Detect which cell encompasses the target text, then output its (x, y) center coordinate. 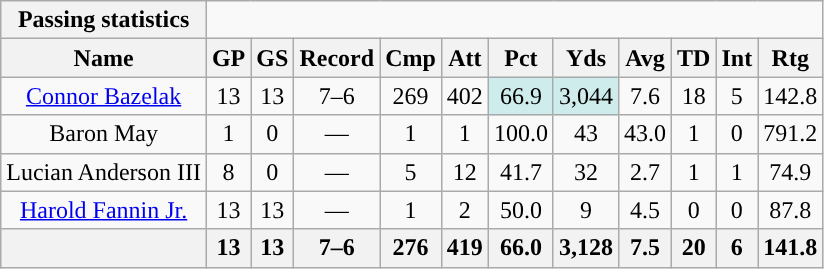
18 (694, 96)
141.8 (790, 248)
Pct (520, 58)
6 (737, 248)
43.0 (646, 134)
402 (464, 96)
2.7 (646, 172)
GS (272, 58)
66.0 (520, 248)
4.5 (646, 210)
Passing statistics (104, 20)
3,044 (586, 96)
41.7 (520, 172)
20 (694, 248)
Yds (586, 58)
9 (586, 210)
Int (737, 58)
8 (228, 172)
Connor Bazelak (104, 96)
7.5 (646, 248)
419 (464, 248)
Name (104, 58)
12 (464, 172)
TD (694, 58)
3,128 (586, 248)
50.0 (520, 210)
87.8 (790, 210)
2 (464, 210)
100.0 (520, 134)
276 (411, 248)
142.8 (790, 96)
74.9 (790, 172)
32 (586, 172)
Avg (646, 58)
Harold Fannin Jr. (104, 210)
Lucian Anderson III (104, 172)
Baron May (104, 134)
Att (464, 58)
Rtg (790, 58)
GP (228, 58)
66.9 (520, 96)
Record (337, 58)
43 (586, 134)
Cmp (411, 58)
791.2 (790, 134)
269 (411, 96)
7.6 (646, 96)
